Determine the (X, Y) coordinate at the center of the cell enclosing the given text.  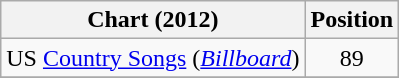
89 (352, 58)
Position (352, 20)
US Country Songs (Billboard) (153, 58)
Chart (2012) (153, 20)
